Search for the cell housing the specified text and yield its [x, y] center coordinate. 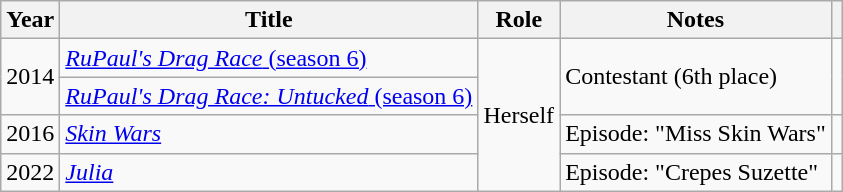
Role [519, 20]
Title [269, 20]
Episode: "Crepes Suzette" [696, 172]
Skin Wars [269, 134]
Julia [269, 172]
Episode: "Miss Skin Wars" [696, 134]
RuPaul's Drag Race: Untucked (season 6) [269, 96]
2014 [30, 77]
Year [30, 20]
RuPaul's Drag Race (season 6) [269, 58]
2022 [30, 172]
Contestant (6th place) [696, 77]
2016 [30, 134]
Herself [519, 115]
Notes [696, 20]
